Return the [X, Y] coordinate for the center point of the cell that contains the specified text.  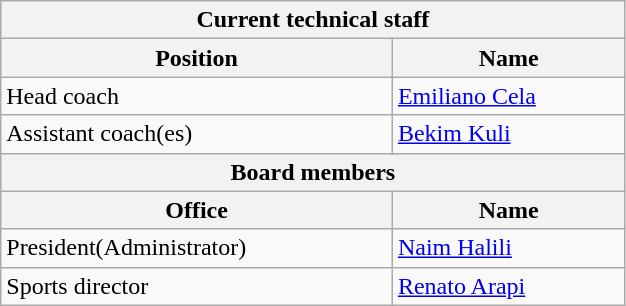
Renato Arapi [508, 286]
Head coach [197, 96]
Emiliano Cela [508, 96]
Current technical staff [313, 20]
Naim Halili [508, 248]
Office [197, 210]
Bekim Kuli [508, 134]
Sports director [197, 286]
Position [197, 58]
Assistant coach(es) [197, 134]
President(Administrator) [197, 248]
Board members [313, 172]
